Find where the given text appears and provide that cell's center as [x, y] coordinate. 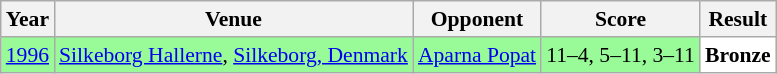
Bronze [738, 55]
Result [738, 19]
11–4, 5–11, 3–11 [620, 55]
Opponent [477, 19]
1996 [28, 55]
Silkeborg Hallerne, Silkeborg, Denmark [234, 55]
Score [620, 19]
Aparna Popat [477, 55]
Venue [234, 19]
Year [28, 19]
